Locate the cell with the specified text and output its [x, y] center coordinate. 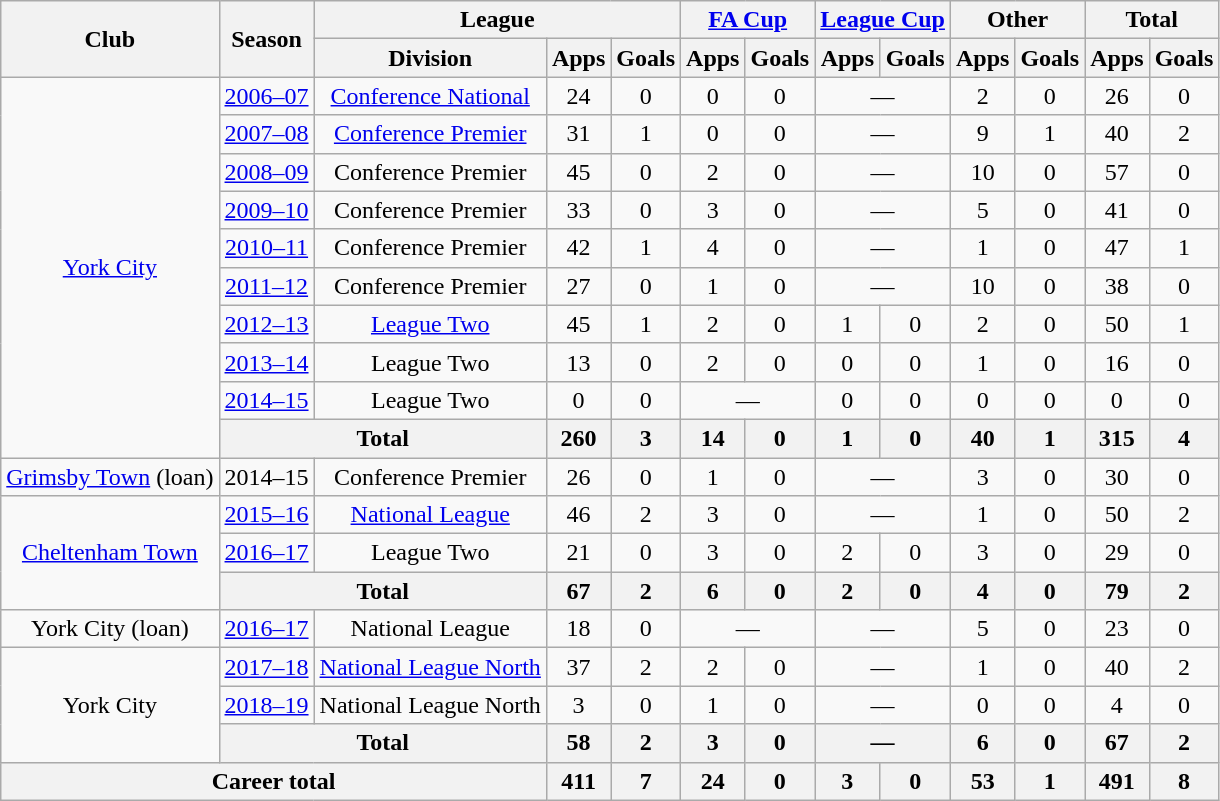
47 [1117, 248]
2017–18 [266, 667]
315 [1117, 438]
37 [578, 667]
Cheltenham Town [110, 553]
9 [982, 134]
Club [110, 39]
Division [430, 58]
Conference National [430, 96]
2011–12 [266, 286]
York City (loan) [110, 629]
2007–08 [266, 134]
2012–13 [266, 324]
260 [578, 438]
13 [578, 362]
2018–19 [266, 705]
79 [1117, 591]
8 [1184, 781]
League Cup [883, 20]
491 [1117, 781]
29 [1117, 553]
League [497, 20]
2010–11 [266, 248]
2015–16 [266, 515]
58 [578, 743]
7 [646, 781]
2013–14 [266, 362]
Grimsby Town (loan) [110, 477]
411 [578, 781]
46 [578, 515]
16 [1117, 362]
2006–07 [266, 96]
18 [578, 629]
21 [578, 553]
31 [578, 134]
41 [1117, 210]
Other [1017, 20]
14 [713, 438]
42 [578, 248]
53 [982, 781]
2008–09 [266, 172]
27 [578, 286]
FA Cup [748, 20]
23 [1117, 629]
38 [1117, 286]
57 [1117, 172]
Season [266, 39]
2009–10 [266, 210]
33 [578, 210]
30 [1117, 477]
Career total [274, 781]
